Search for the cell housing the specified text and yield its [x, y] center coordinate. 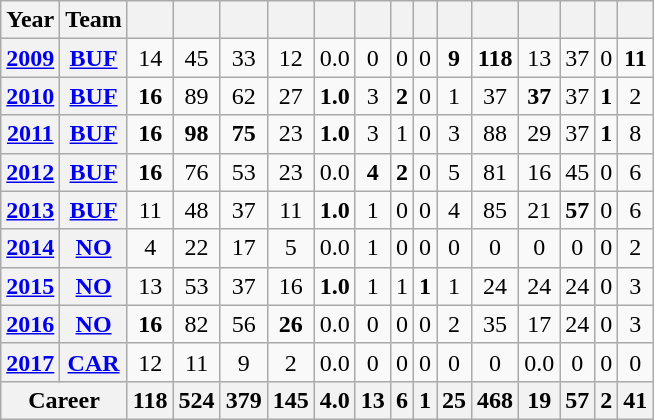
145 [290, 400]
379 [244, 400]
19 [540, 400]
8 [636, 134]
33 [244, 58]
75 [244, 134]
Year [30, 20]
2012 [30, 172]
25 [454, 400]
26 [290, 324]
14 [150, 58]
4.0 [334, 400]
2011 [30, 134]
62 [244, 96]
2010 [30, 96]
22 [196, 248]
2009 [30, 58]
35 [496, 324]
Career [64, 400]
88 [496, 134]
98 [196, 134]
82 [196, 324]
CAR [94, 362]
85 [496, 210]
89 [196, 96]
2017 [30, 362]
2014 [30, 248]
524 [196, 400]
2013 [30, 210]
468 [496, 400]
56 [244, 324]
76 [196, 172]
41 [636, 400]
21 [540, 210]
27 [290, 96]
29 [540, 134]
2016 [30, 324]
2015 [30, 286]
Team [94, 20]
81 [496, 172]
48 [196, 210]
